Find where the given text appears and provide that cell's center as (X, Y) coordinate. 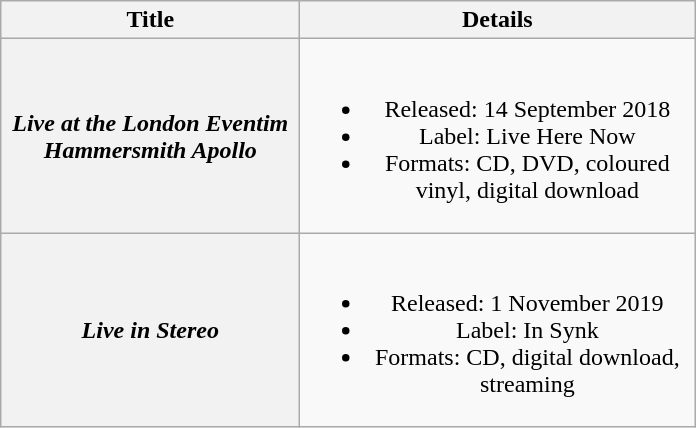
Live at the London EventimHammersmith Apollo (150, 136)
Live in Stereo (150, 330)
Title (150, 20)
Released: 14 September 2018Label: Live Here NowFormats: CD, DVD, coloured vinyl, digital download (498, 136)
Details (498, 20)
Released: 1 November 2019Label: In SynkFormats: CD, digital download, streaming (498, 330)
